Determine the (X, Y) coordinate at the center of the cell enclosing the given text.  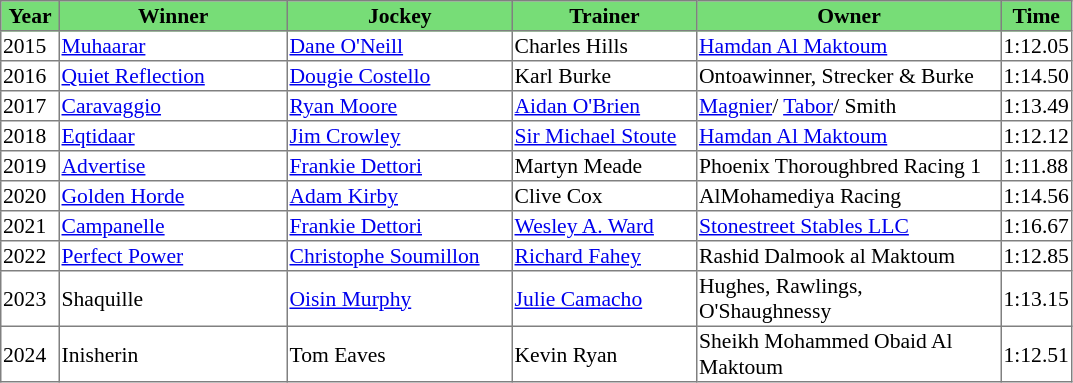
Aidan O'Brien (604, 106)
Karl Burke (604, 76)
1:14.50 (1036, 76)
2021 (30, 226)
Clive Cox (604, 196)
Richard Fahey (604, 256)
2017 (30, 106)
Martyn Meade (604, 166)
Jim Crowley (400, 136)
Shaquille (173, 299)
Perfect Power (173, 256)
Owner (849, 16)
2019 (30, 166)
2022 (30, 256)
Tom Eaves (400, 354)
Golden Horde (173, 196)
Dane O'Neill (400, 46)
Muhaarar (173, 46)
Charles Hills (604, 46)
Oisin Murphy (400, 299)
1:14.56 (1036, 196)
2015 (30, 46)
Quiet Reflection (173, 76)
Phoenix Thoroughbred Racing 1 (849, 166)
2024 (30, 354)
1:13.49 (1036, 106)
Dougie Costello (400, 76)
Julie Camacho (604, 299)
1:11.88 (1036, 166)
1:13.15 (1036, 299)
Trainer (604, 16)
Sir Michael Stoute (604, 136)
Rashid Dalmook al Maktoum (849, 256)
Adam Kirby (400, 196)
1:16.67 (1036, 226)
Caravaggio (173, 106)
Ryan Moore (400, 106)
Magnier/ Tabor/ Smith (849, 106)
Inisherin (173, 354)
Christophe Soumillon (400, 256)
Stonestreet Stables LLC (849, 226)
1:12.12 (1036, 136)
Advertise (173, 166)
AlMohamediya Racing (849, 196)
Kevin Ryan (604, 354)
Winner (173, 16)
1:12.85 (1036, 256)
2016 (30, 76)
Ontoawinner, Strecker & Burke (849, 76)
Sheikh Mohammed Obaid Al Maktoum (849, 354)
Wesley A. Ward (604, 226)
Time (1036, 16)
Eqtidaar (173, 136)
Year (30, 16)
Campanelle (173, 226)
2023 (30, 299)
1:12.51 (1036, 354)
2018 (30, 136)
1:12.05 (1036, 46)
2020 (30, 196)
Hughes, Rawlings, O'Shaughnessy (849, 299)
Jockey (400, 16)
